For the text-containing cell, return its midpoint in (x, y) coordinate format. 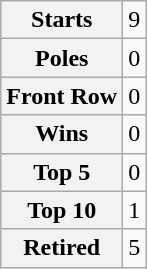
9 (134, 20)
5 (134, 248)
Top 10 (62, 210)
Top 5 (62, 172)
Wins (62, 134)
Starts (62, 20)
Front Row (62, 96)
Retired (62, 248)
1 (134, 210)
Poles (62, 58)
